Return (X, Y) of the center of cell containing provided text 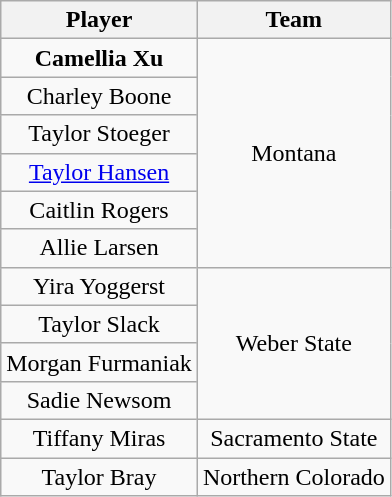
Sadie Newsom (100, 400)
Player (100, 20)
Caitlin Rogers (100, 210)
Yira Yoggerst (100, 286)
Taylor Stoeger (100, 134)
Camellia Xu (100, 58)
Northern Colorado (294, 477)
Taylor Slack (100, 324)
Taylor Bray (100, 477)
Allie Larsen (100, 248)
Montana (294, 153)
Sacramento State (294, 438)
Taylor Hansen (100, 172)
Weber State (294, 343)
Team (294, 20)
Tiffany Miras (100, 438)
Charley Boone (100, 96)
Morgan Furmaniak (100, 362)
